Determine the [x, y] coordinate at the center of the cell enclosing the given text.  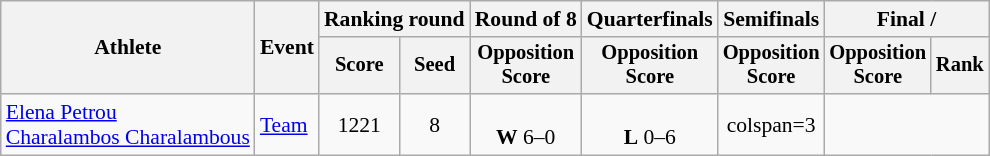
Ranking round [394, 19]
Team [287, 124]
Semifinals [772, 19]
L 0–6 [650, 124]
W 6–0 [526, 124]
1221 [360, 124]
Quarterfinals [650, 19]
8 [435, 124]
Rank [960, 66]
Round of 8 [526, 19]
Score [360, 66]
Event [287, 48]
Final / [906, 19]
Elena PetrouCharalambos Charalambous [128, 124]
Athlete [128, 48]
Seed [435, 66]
colspan=3 [772, 124]
